Search for the cell housing the specified text and yield its (X, Y) center coordinate. 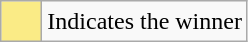
Indicates the winner (145, 22)
